Provide the (x, y) coordinate of the cell's center where the given text is located.  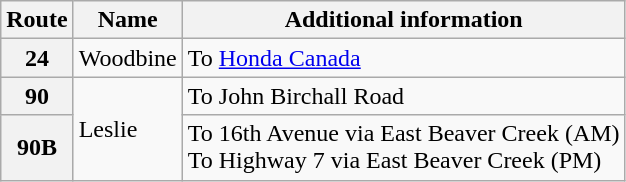
24 (37, 58)
To Honda Canada (404, 58)
To John Birchall Road (404, 96)
Leslie (128, 128)
90 (37, 96)
Additional information (404, 20)
To 16th Avenue via East Beaver Creek (AM)To Highway 7 via East Beaver Creek (PM) (404, 148)
Woodbine (128, 58)
Route (37, 20)
90B (37, 148)
Name (128, 20)
